Search for the cell housing the specified text and yield its (X, Y) center coordinate. 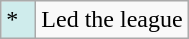
Led the league (112, 20)
* (18, 20)
